Determine the (X, Y) coordinate at the center of the cell enclosing the given text.  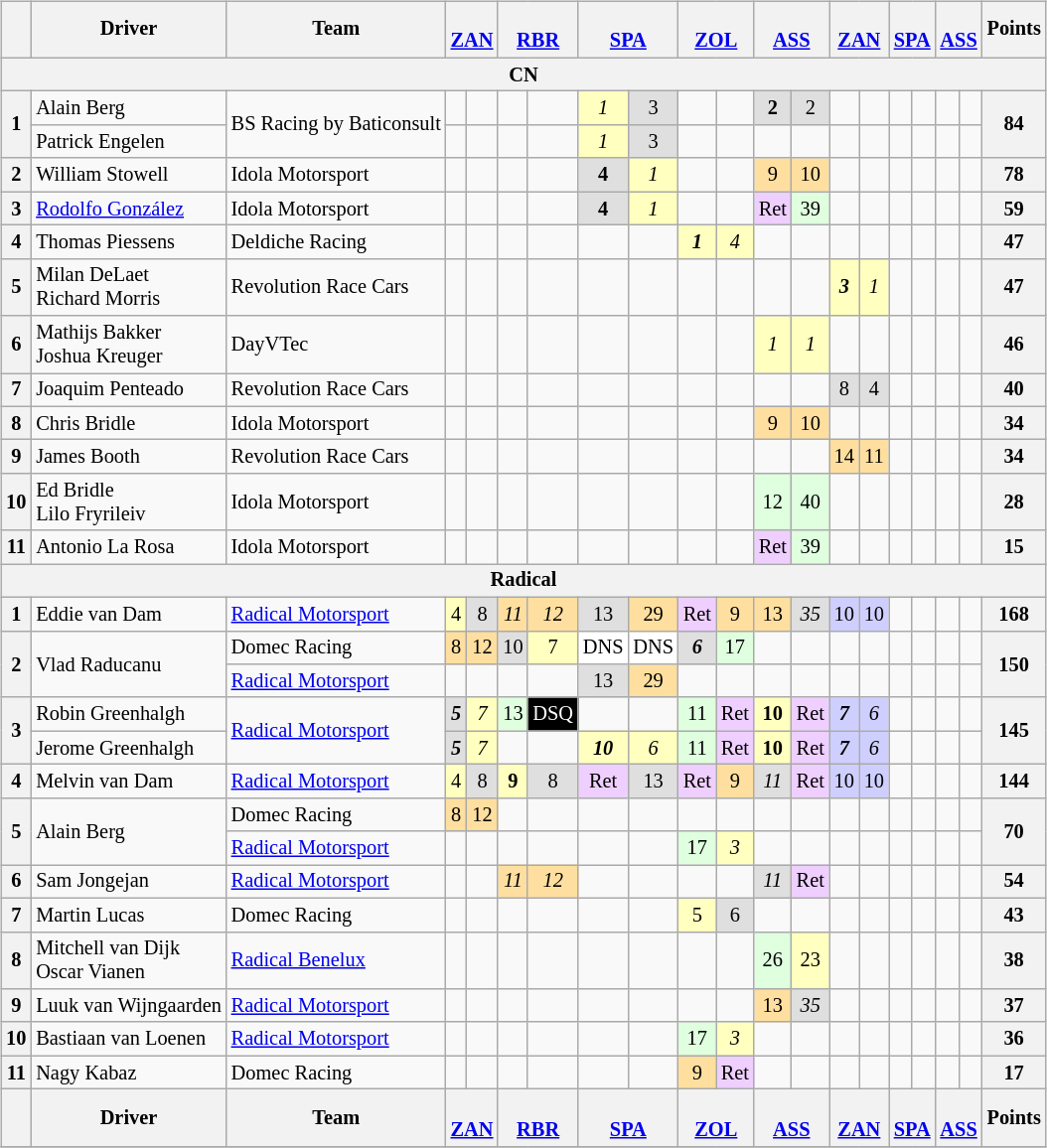
Deldiche Racing (336, 242)
Luuk van Wijngaarden (128, 1006)
14 (844, 457)
Thomas Piessens (128, 242)
Eddie van Dam (128, 614)
James Booth (128, 457)
Martin Lucas (128, 915)
43 (1014, 915)
Chris Bridle (128, 423)
Rodolfo González (128, 209)
46 (1014, 345)
Radical Benelux (336, 960)
Antonio La Rosa (128, 547)
Bastiaan van Loenen (128, 1039)
Radical (523, 581)
Patrick Engelen (128, 142)
CN (523, 74)
Jerome Greenhalgh (128, 748)
28 (1014, 502)
70 (1014, 830)
Mathijs Bakker Joshua Kreuger (128, 345)
DSQ (552, 714)
Vlad Raducanu (128, 663)
Joaquim Penteado (128, 390)
BS Racing by Baticonsult (336, 125)
Ed Bridle Lilo Fryrileiv (128, 502)
78 (1014, 175)
54 (1014, 882)
Sam Jongejan (128, 882)
Robin Greenhalgh (128, 714)
15 (1014, 547)
DayVTec (336, 345)
Nagy Kabaz (128, 1073)
Mitchell van Dijk Oscar Vianen (128, 960)
37 (1014, 1006)
26 (773, 960)
36 (1014, 1039)
William Stowell (128, 175)
59 (1014, 209)
168 (1014, 614)
38 (1014, 960)
150 (1014, 663)
144 (1014, 782)
23 (811, 960)
Milan DeLaet Richard Morris (128, 287)
Melvin van Dam (128, 782)
84 (1014, 125)
145 (1014, 731)
